Return the [X, Y] coordinate for the center point of the cell that contains the specified text.  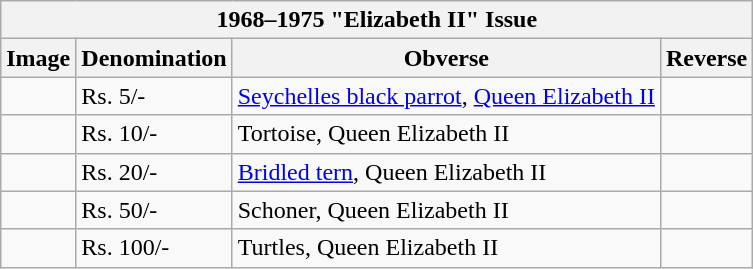
Seychelles black parrot, Queen Elizabeth II [446, 96]
Bridled tern, Queen Elizabeth II [446, 172]
Rs. 20/- [154, 172]
Turtles, Queen Elizabeth II [446, 248]
Tortoise, Queen Elizabeth II [446, 134]
Rs. 10/- [154, 134]
Rs. 100/- [154, 248]
Rs. 50/- [154, 210]
Schoner, Queen Elizabeth II [446, 210]
Obverse [446, 58]
Denomination [154, 58]
Reverse [706, 58]
1968–1975 "Elizabeth II" Issue [377, 20]
Rs. 5/- [154, 96]
Image [38, 58]
